Extract the [X, Y] coordinate from the center of the cell holding the provided text.  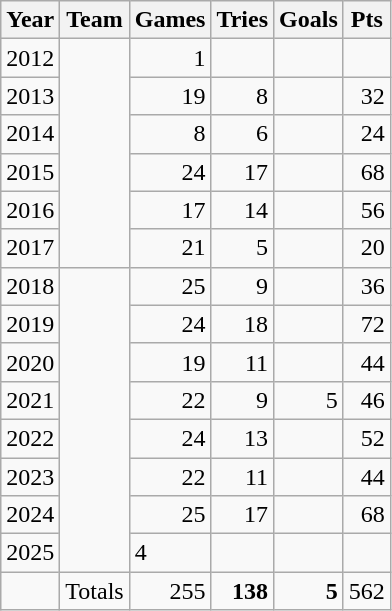
46 [366, 400]
4 [170, 553]
Totals [94, 591]
2017 [30, 248]
2014 [30, 134]
32 [366, 96]
13 [242, 438]
14 [242, 210]
20 [366, 248]
2013 [30, 96]
138 [242, 591]
2019 [30, 324]
2016 [30, 210]
56 [366, 210]
255 [170, 591]
6 [242, 134]
Team [94, 20]
562 [366, 591]
Year [30, 20]
1 [170, 58]
21 [170, 248]
2012 [30, 58]
2020 [30, 362]
2018 [30, 286]
2023 [30, 477]
2022 [30, 438]
2024 [30, 515]
Goals [309, 20]
72 [366, 324]
2021 [30, 400]
2025 [30, 553]
Games [170, 20]
2015 [30, 172]
18 [242, 324]
Pts [366, 20]
52 [366, 438]
36 [366, 286]
Tries [242, 20]
